Provide the [x, y] coordinate of the cell's center where the given text is located.  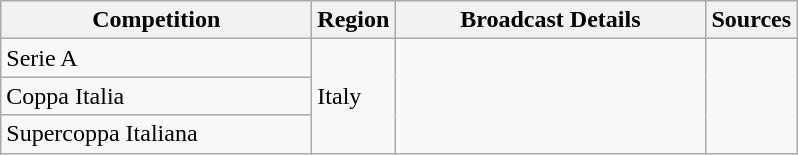
Serie A [156, 58]
Italy [354, 96]
Supercoppa Italiana [156, 134]
Broadcast Details [550, 20]
Competition [156, 20]
Region [354, 20]
Sources [752, 20]
Coppa Italia [156, 96]
